Return [X, Y] of the center of cell containing provided text 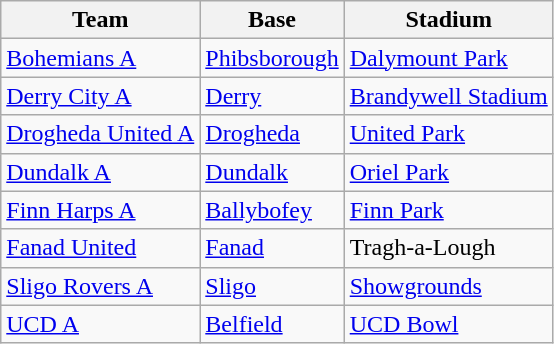
Dundalk A [100, 172]
Finn Harps A [100, 210]
Drogheda United A [100, 134]
Phibsborough [272, 58]
United Park [448, 134]
Fanad United [100, 248]
Stadium [448, 20]
Sligo Rovers A [100, 286]
UCD A [100, 324]
Bohemians A [100, 58]
Derry [272, 96]
Team [100, 20]
Dundalk [272, 172]
Dalymount Park [448, 58]
Drogheda [272, 134]
Oriel Park [448, 172]
UCD Bowl [448, 324]
Tragh-a-Lough [448, 248]
Ballybofey [272, 210]
Derry City A [100, 96]
Showgrounds [448, 286]
Belfield [272, 324]
Brandywell Stadium [448, 96]
Fanad [272, 248]
Finn Park [448, 210]
Sligo [272, 286]
Base [272, 20]
